Return (X, Y) of the center of cell containing provided text 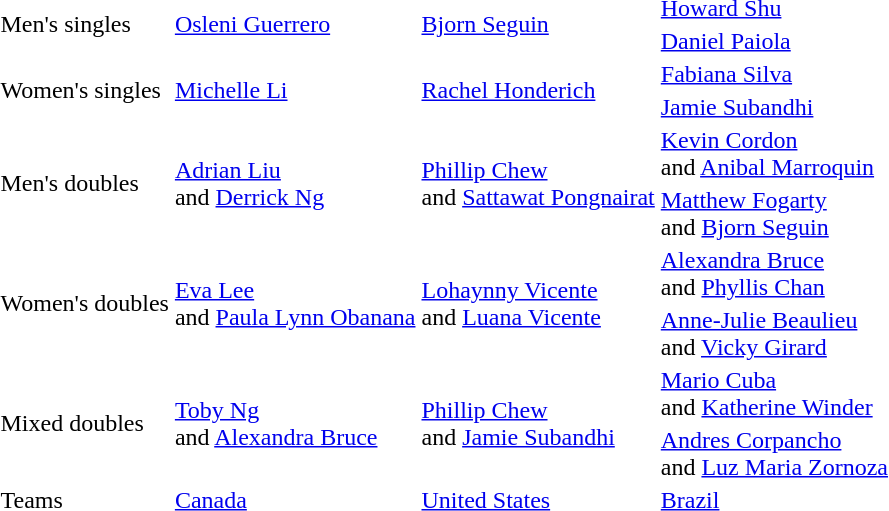
Phillip Chewand Jamie Subandhi (538, 424)
Matthew Fogartyand Bjorn Seguin (774, 214)
Rachel Honderich (538, 90)
Eva Leeand Paula Lynn Obanana (295, 304)
Mario Cubaand Katherine Winder (774, 394)
Anne-Julie Beaulieu and Vicky Girard (774, 334)
Daniel Paiola (774, 41)
Jamie Subandhi (774, 107)
Toby Ng and Alexandra Bruce (295, 424)
Michelle Li (295, 90)
Adrian Liuand Derrick Ng (295, 184)
Kevin Cordonand Anibal Marroquin (774, 154)
Alexandra Bruceand Phyllis Chan (774, 274)
Fabiana Silva (774, 74)
Lohaynny Vicenteand Luana Vicente (538, 304)
Phillip Chewand Sattawat Pongnairat (538, 184)
Andres Corpanchoand Luz Maria Zornoza (774, 454)
